Find where the given text appears and provide that cell's center as [X, Y] coordinate. 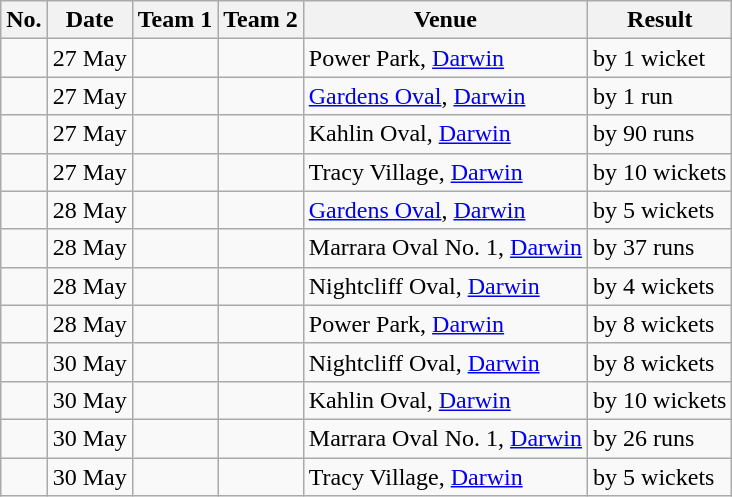
Venue [445, 20]
by 37 runs [660, 248]
Date [90, 20]
No. [24, 20]
by 1 wicket [660, 58]
by 4 wickets [660, 286]
Result [660, 20]
by 1 run [660, 96]
by 90 runs [660, 134]
by 26 runs [660, 438]
Team 1 [175, 20]
Team 2 [261, 20]
